Output the [x, y] coordinate of the center of the cell containing the given text.  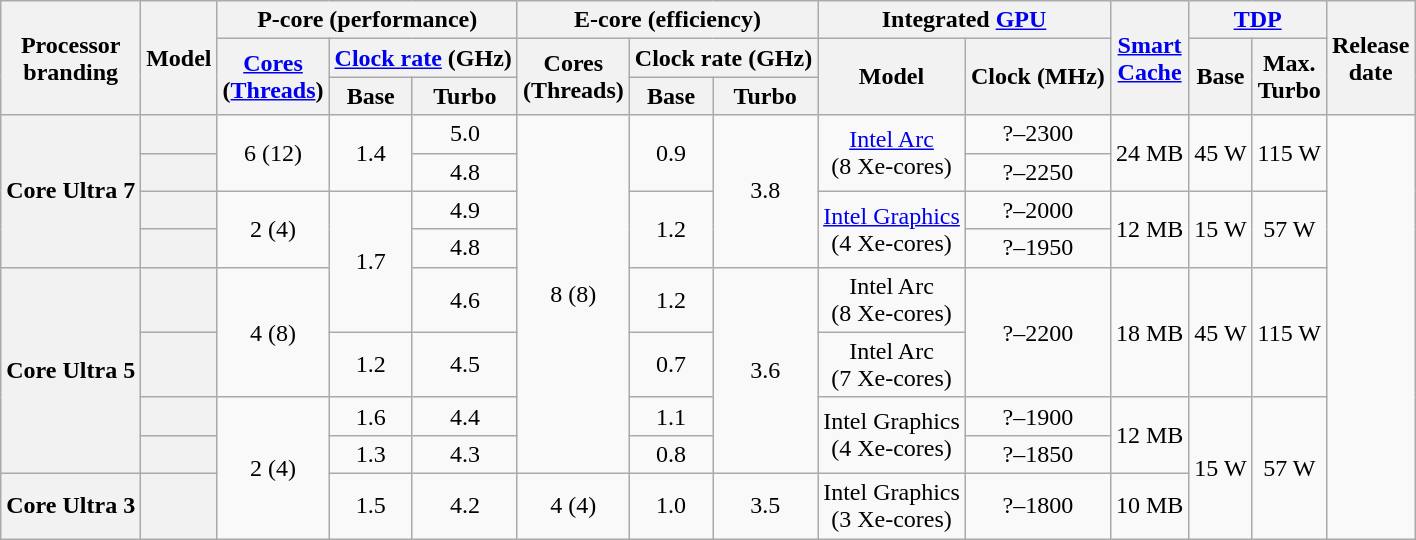
4.5 [464, 364]
3.6 [766, 370]
10 MB [1149, 506]
TDP [1258, 20]
?–1800 [1038, 506]
5.0 [464, 134]
0.9 [670, 153]
4 (8) [273, 332]
1.1 [670, 416]
0.7 [670, 364]
1.7 [370, 262]
1.4 [370, 153]
6 (12) [273, 153]
?–1850 [1038, 454]
Core Ultra 5 [71, 370]
4.9 [464, 210]
4 (4) [573, 506]
24 MB [1149, 153]
Intel Arc(7 Xe-cores) [892, 364]
?–2200 [1038, 332]
4.2 [464, 506]
1.0 [670, 506]
4.3 [464, 454]
3.5 [766, 506]
4.4 [464, 416]
1.3 [370, 454]
1.5 [370, 506]
?–2000 [1038, 210]
?–2300 [1038, 134]
8 (8) [573, 294]
?–1950 [1038, 248]
Intel Graphics(3 Xe-cores) [892, 506]
Integrated GPU [964, 20]
Releasedate [1370, 58]
Max.Turbo [1289, 77]
?–1900 [1038, 416]
4.6 [464, 300]
Processorbranding [71, 58]
E-core (efficiency) [667, 20]
0.8 [670, 454]
18 MB [1149, 332]
P-core (performance) [367, 20]
SmartCache [1149, 58]
1.6 [370, 416]
3.8 [766, 191]
?–2250 [1038, 172]
Core Ultra 7 [71, 191]
Clock (MHz) [1038, 77]
Core Ultra 3 [71, 506]
